Output the [X, Y] coordinate of the center of the cell containing the given text.  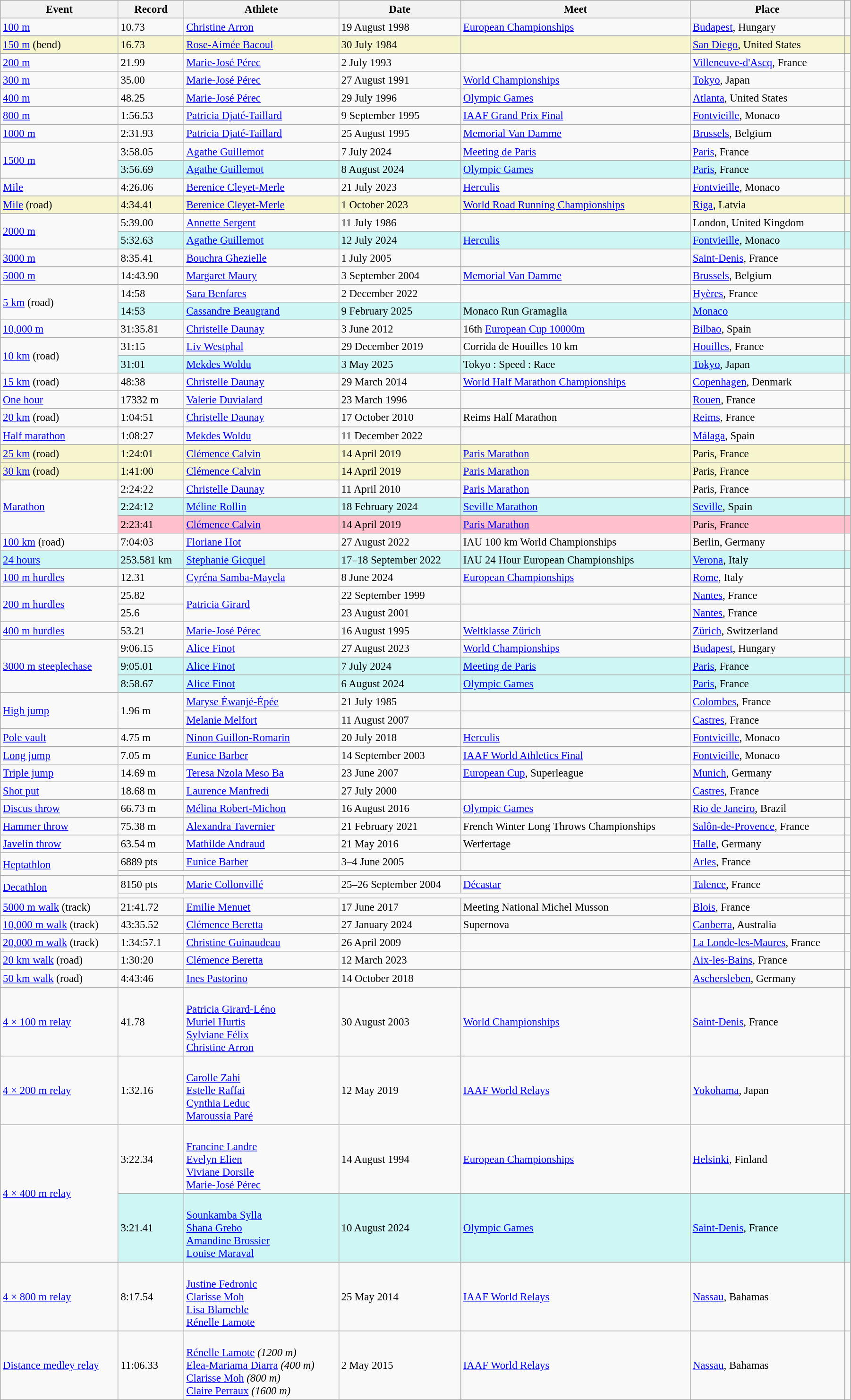
1000 m [60, 134]
27 January 2024 [400, 925]
Heptathlon [60, 864]
2:23:41 [151, 524]
Rouen, France [767, 400]
21 July 2023 [400, 187]
1500 m [60, 161]
25.6 [151, 613]
1.96 m [151, 710]
25 km (road) [60, 453]
3–4 June 2005 [400, 862]
66.73 m [151, 809]
4:43:46 [151, 978]
11 July 1986 [400, 222]
Carolle ZahiEstelle RaffaiCynthia LeducMaroussia Paré [261, 1090]
Méline Rollin [261, 507]
4.75 m [151, 737]
5000 m walk (track) [60, 907]
Bouchra Ghezielle [261, 258]
Cyréna Samba-Mayela [261, 578]
3:58.05 [151, 152]
Décastar [575, 885]
8:17.54 [151, 1297]
20 July 2018 [400, 737]
8:58.67 [151, 684]
9:06.15 [151, 649]
Monaco Run Gramaglia [575, 311]
3000 m steeplechase [60, 666]
11 August 2007 [400, 720]
20 km walk (road) [60, 961]
9 September 1995 [400, 116]
Discus throw [60, 809]
29 March 2014 [400, 382]
27 July 2000 [400, 791]
3:22.34 [151, 1159]
21 July 1985 [400, 702]
27 August 2023 [400, 649]
21:41.72 [151, 907]
1:41:00 [151, 471]
6889 pts [151, 862]
25 August 1995 [400, 134]
Javelin throw [60, 844]
200 m hurdles [60, 605]
Marie Collonvillé [261, 885]
Margaret Maury [261, 276]
Christine Arron [261, 27]
Talence, France [767, 885]
22 September 1999 [400, 596]
8150 pts [151, 885]
12 July 2024 [400, 240]
Atlanta, United States [767, 98]
Weltklasse Zürich [575, 631]
17–18 September 2022 [400, 560]
19 August 1998 [400, 27]
Rénelle Lamote (1200 m)Elea-Mariama Diarra (400 m)Clarisse Moh (800 m)Claire Perraux (1600 m) [261, 1366]
11 December 2022 [400, 435]
3 May 2025 [400, 365]
Villeneuve-d'Ascq, France [767, 63]
23 August 2001 [400, 613]
Tokyo : Speed : Race [575, 365]
San Diego, United States [767, 45]
20,000 m walk (track) [60, 943]
14 September 2003 [400, 755]
Francine LandreEvelyn ElienViviane DorsileMarie-José Pérec [261, 1159]
50 km walk (road) [60, 978]
Date [400, 9]
253.581 km [151, 560]
1:34:57.1 [151, 943]
One hour [60, 400]
53.21 [151, 631]
Event [60, 9]
4 × 800 m relay [60, 1297]
Patricia Girard-LénoMuriel HurtisSylviane FélixChristine Arron [261, 1022]
75.38 m [151, 826]
Pole vault [60, 737]
World Half Marathon Championships [575, 382]
26 April 2009 [400, 943]
1:30:20 [151, 961]
4 × 400 m relay [60, 1193]
27 August 2022 [400, 542]
Alexandra Tavernier [261, 826]
200 m [60, 63]
25 May 2014 [400, 1297]
16.73 [151, 45]
9 February 2025 [400, 311]
Place [767, 9]
400 m [60, 98]
Justine FedronicClarisse MohLisa BlamebleRénelle Lamote [261, 1297]
41.78 [151, 1022]
Rio de Janeiro, Brazil [767, 809]
Verona, Italy [767, 560]
Hyères, France [767, 293]
8:35.41 [151, 258]
Málaga, Spain [767, 435]
12 March 2023 [400, 961]
29 December 2019 [400, 347]
16th European Cup 10000m [575, 329]
48.25 [151, 98]
14 August 1994 [400, 1159]
9:05.01 [151, 666]
10,000 m [60, 329]
1:32.16 [151, 1090]
800 m [60, 116]
Laurence Manfredi [261, 791]
Half marathon [60, 435]
Distance medley relay [60, 1366]
16 August 2016 [400, 809]
2000 m [60, 231]
18.68 m [151, 791]
Rome, Italy [767, 578]
2:31.93 [151, 134]
Sara Benfares [261, 293]
Mile (road) [60, 205]
3:56.69 [151, 169]
31:15 [151, 347]
Valerie Duvialard [261, 400]
23 June 2007 [400, 773]
Hammer throw [60, 826]
5:39.00 [151, 222]
Arles, France [767, 862]
14:58 [151, 293]
London, United Kingdom [767, 222]
Monaco [767, 311]
Rose-Aimée Bacoul [261, 45]
Triple jump [60, 773]
3000 m [60, 258]
31:01 [151, 365]
Colombes, France [767, 702]
21.99 [151, 63]
Aix-les-Bains, France [767, 961]
10,000 m walk (track) [60, 925]
Marathon [60, 506]
11:06.33 [151, 1366]
IAU 24 Hour European Championships [575, 560]
43:35.52 [151, 925]
8 June 2024 [400, 578]
30 July 1984 [400, 45]
Emilie Menuet [261, 907]
8 August 2024 [400, 169]
1:08:27 [151, 435]
12.31 [151, 578]
Meeting National Michel Musson [575, 907]
Salôn-de-Provence, France [767, 826]
Sounkamba SyllaShana GreboAmandine BrossierLouise Maraval [261, 1228]
21 May 2016 [400, 844]
Corrida de Houilles 10 km [575, 347]
Aschersleben, Germany [767, 978]
16 August 1995 [400, 631]
Blois, France [767, 907]
12 May 2019 [400, 1090]
20 km (road) [60, 418]
2:24:22 [151, 489]
IAAF Grand Prix Final [575, 116]
World Road Running Championships [575, 205]
Werfertage [575, 844]
6 August 2024 [400, 684]
10 km (road) [60, 355]
5 km (road) [60, 302]
Riga, Latvia [767, 205]
5000 m [60, 276]
17 June 2017 [400, 907]
3:21.41 [151, 1228]
Helsinki, Finland [767, 1159]
La Londe-les-Maures, France [767, 943]
5:32.63 [151, 240]
25.82 [151, 596]
14.69 m [151, 773]
High jump [60, 710]
Ninon Guillon-Romarin [261, 737]
IAU 100 km World Championships [575, 542]
Floriane Hot [261, 542]
15 km (road) [60, 382]
Long jump [60, 755]
2 July 1993 [400, 63]
10.73 [151, 27]
27 August 1991 [400, 80]
11 April 2010 [400, 489]
Munich, Germany [767, 773]
4:34.41 [151, 205]
100 m hurdles [60, 578]
Bilbao, Spain [767, 329]
Houilles, France [767, 347]
14:43.90 [151, 276]
Copenhagen, Denmark [767, 382]
Yokohama, Japan [767, 1090]
7.05 m [151, 755]
Mile [60, 187]
Mathilde Andraud [261, 844]
17 October 2010 [400, 418]
Canberra, Australia [767, 925]
Seville, Spain [767, 507]
30 km (road) [60, 471]
Zürich, Switzerland [767, 631]
Berlin, Germany [767, 542]
4:26.06 [151, 187]
Meet [575, 9]
2 December 2022 [400, 293]
63.54 m [151, 844]
Reims Half Marathon [575, 418]
30 August 2003 [400, 1022]
100 m [60, 27]
Decathlon [60, 887]
400 m hurdles [60, 631]
European Cup, Superleague [575, 773]
Supernova [575, 925]
1 July 2005 [400, 258]
IAAF World Athletics Final [575, 755]
1 October 2023 [400, 205]
Stephanie Gicquel [261, 560]
14:53 [151, 311]
24 hours [60, 560]
4 × 100 m relay [60, 1022]
4 × 200 m relay [60, 1090]
300 m [60, 80]
French Winter Long Throws Championships [575, 826]
150 m (bend) [60, 45]
Athlete [261, 9]
23 March 1996 [400, 400]
1:24:01 [151, 453]
18 February 2024 [400, 507]
100 km (road) [60, 542]
3 June 2012 [400, 329]
Shot put [60, 791]
Reims, France [767, 418]
1:56.53 [151, 116]
Maryse Éwanjé-Épée [261, 702]
2:24:12 [151, 507]
Ines Pastorino [261, 978]
7:04:03 [151, 542]
35.00 [151, 80]
Melanie Melfort [261, 720]
Patricia Girard [261, 605]
2 May 2015 [400, 1366]
31:35.81 [151, 329]
Liv Westphal [261, 347]
Cassandre Beaugrand [261, 311]
Halle, Germany [767, 844]
1:04:51 [151, 418]
Record [151, 9]
17332 m [151, 400]
29 July 1996 [400, 98]
Christine Guinaudeau [261, 943]
21 February 2021 [400, 826]
14 October 2018 [400, 978]
10 August 2024 [400, 1228]
25–26 September 2004 [400, 885]
Annette Sergent [261, 222]
48:38 [151, 382]
Mélina Robert-Michon [261, 809]
3 September 2004 [400, 276]
Teresa Nzola Meso Ba [261, 773]
Seville Marathon [575, 507]
